Capture the cell that displays the provided text and extract its [x, y] central coordinate. 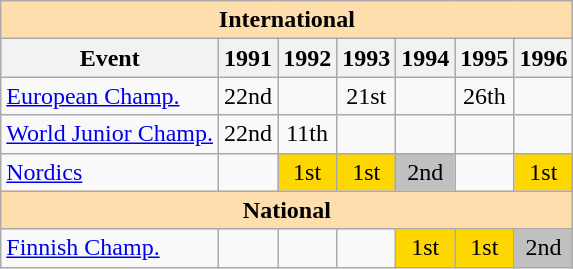
World Junior Champ. [110, 134]
1996 [544, 58]
21st [366, 96]
Nordics [110, 172]
1991 [248, 58]
National [287, 210]
26th [484, 96]
Finnish Champ. [110, 248]
1993 [366, 58]
International [287, 20]
Event [110, 58]
1992 [308, 58]
1994 [426, 58]
11th [308, 134]
European Champ. [110, 96]
1995 [484, 58]
